Locate the cell with the specified text and output its [X, Y] center coordinate. 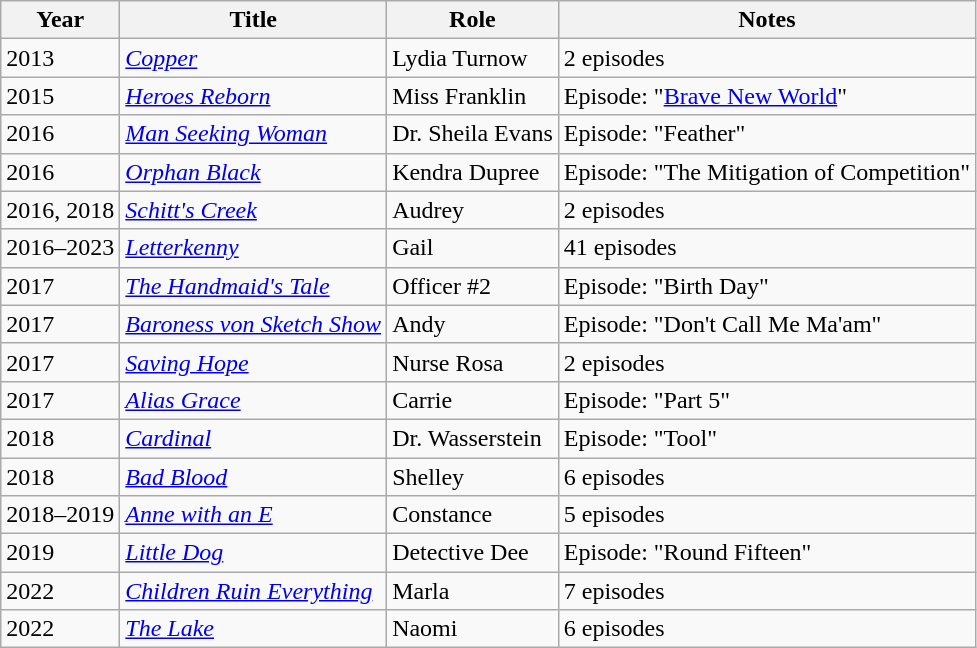
Episode: "Feather" [766, 134]
Miss Franklin [473, 96]
Episode: "Brave New World" [766, 96]
2019 [60, 553]
Episode: "Tool" [766, 438]
Saving Hope [254, 362]
Children Ruin Everything [254, 591]
5 episodes [766, 515]
Alias Grace [254, 400]
Episode: "The Mitigation of Competition" [766, 172]
Cardinal [254, 438]
Orphan Black [254, 172]
Audrey [473, 210]
Andy [473, 324]
Carrie [473, 400]
Man Seeking Woman [254, 134]
Detective Dee [473, 553]
Constance [473, 515]
Shelley [473, 477]
Role [473, 20]
The Handmaid's Tale [254, 286]
2015 [60, 96]
Baroness von Sketch Show [254, 324]
Schitt's Creek [254, 210]
Episode: "Don't Call Me Ma'am" [766, 324]
Notes [766, 20]
Letterkenny [254, 248]
Anne with an E [254, 515]
Title [254, 20]
41 episodes [766, 248]
Little Dog [254, 553]
Dr. Wasserstein [473, 438]
Episode: "Part 5" [766, 400]
2013 [60, 58]
The Lake [254, 629]
2016, 2018 [60, 210]
Episode: "Round Fifteen" [766, 553]
Kendra Dupree [473, 172]
Naomi [473, 629]
2018–2019 [60, 515]
7 episodes [766, 591]
Dr. Sheila Evans [473, 134]
Nurse Rosa [473, 362]
Bad Blood [254, 477]
Lydia Turnow [473, 58]
Year [60, 20]
Copper [254, 58]
Marla [473, 591]
Gail [473, 248]
Episode: "Birth Day" [766, 286]
Officer #2 [473, 286]
2016–2023 [60, 248]
Heroes Reborn [254, 96]
